Determine the (x, y) coordinate at the center of the cell enclosing the given text.  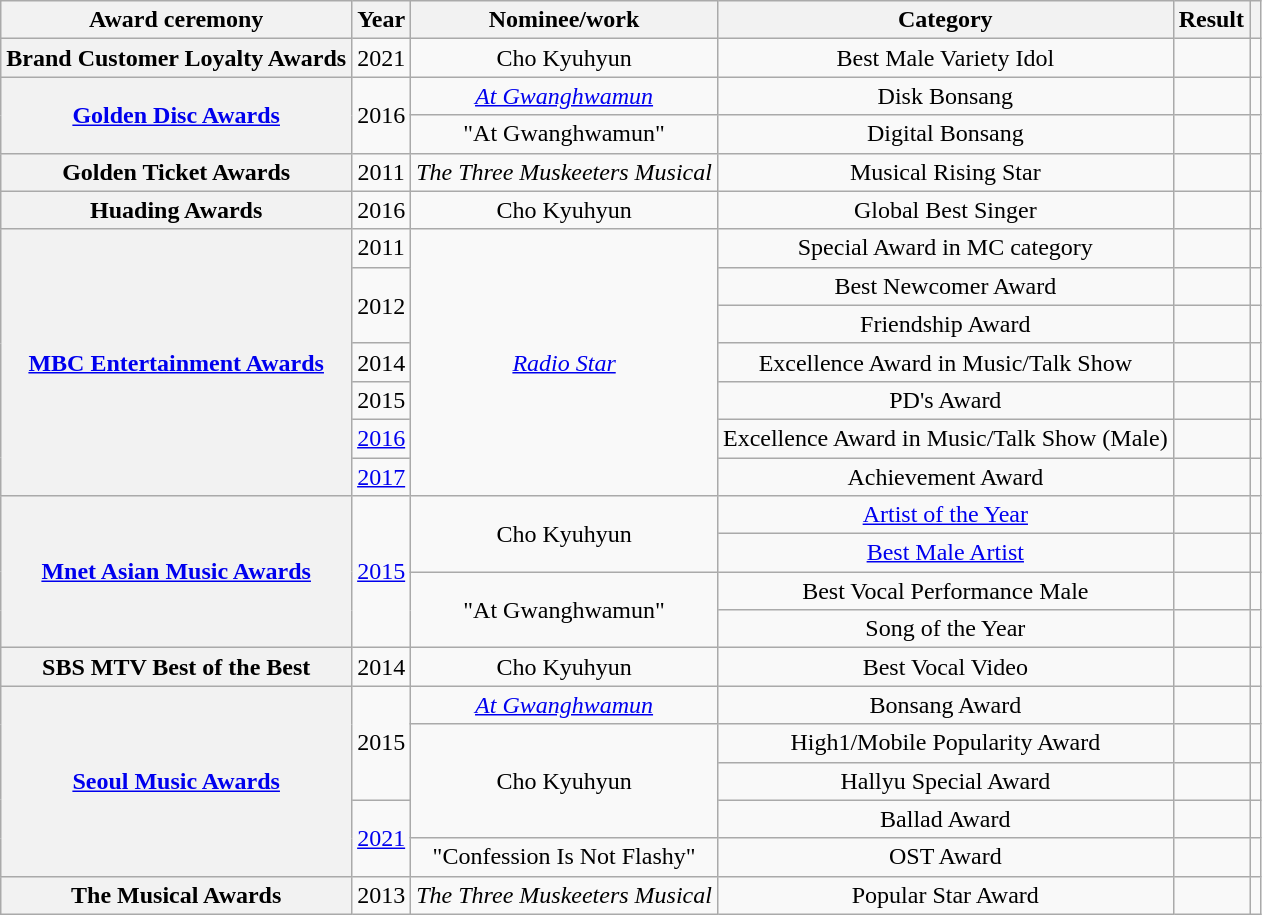
Special Award in MC category (945, 248)
Award ceremony (176, 20)
Huading Awards (176, 210)
2012 (382, 305)
The Musical Awards (176, 895)
SBS MTV Best of the Best (176, 667)
Disk Bonsang (945, 96)
Result (1211, 20)
Friendship Award (945, 324)
Radio Star (564, 362)
Nominee/work (564, 20)
Category (945, 20)
Best Male Artist (945, 553)
Global Best Singer (945, 210)
Best Male Variety Idol (945, 58)
Musical Rising Star (945, 172)
OST Award (945, 857)
2017 (382, 477)
Song of the Year (945, 629)
Best Vocal Video (945, 667)
PD's Award (945, 400)
Golden Ticket Awards (176, 172)
Popular Star Award (945, 895)
Mnet Asian Music Awards (176, 572)
MBC Entertainment Awards (176, 362)
Artist of the Year (945, 515)
Hallyu Special Award (945, 781)
Ballad Award (945, 819)
Best Newcomer Award (945, 286)
Golden Disc Awards (176, 115)
2013 (382, 895)
Excellence Award in Music/Talk Show (Male) (945, 438)
Achievement Award (945, 477)
Seoul Music Awards (176, 781)
"Confession Is Not Flashy" (564, 857)
Best Vocal Performance Male (945, 591)
Excellence Award in Music/Talk Show (945, 362)
Digital Bonsang (945, 134)
Bonsang Award (945, 705)
Year (382, 20)
Brand Customer Loyalty Awards (176, 58)
High1/Mobile Popularity Award (945, 743)
